Find where the given text appears and provide that cell's center as [x, y] coordinate. 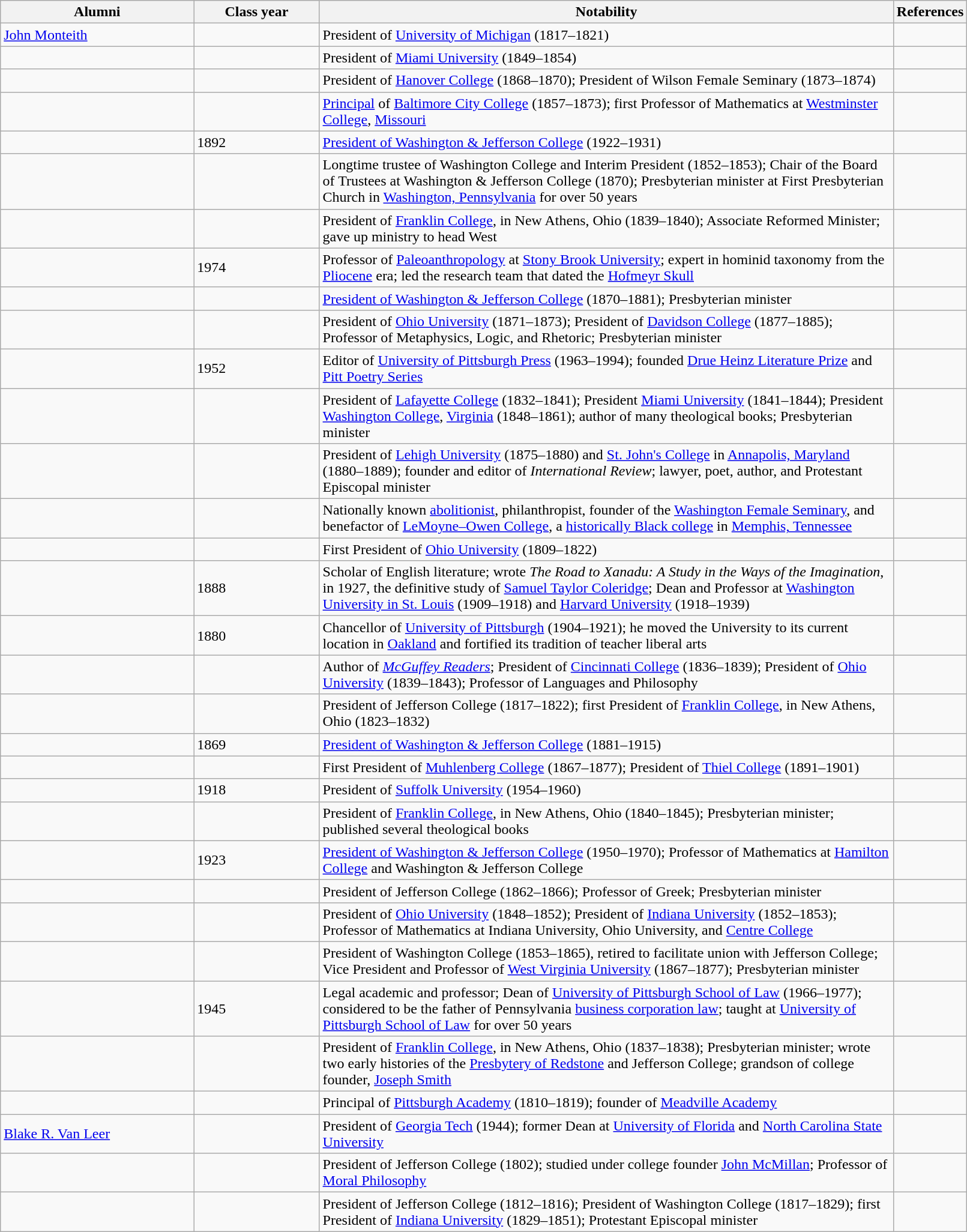
John Monteith [97, 35]
1880 [257, 635]
1918 [257, 790]
Blake R. Van Leer [97, 1134]
1888 [257, 588]
Principal of Pittsburgh Academy (1810–1819); founder of Meadville Academy [606, 1103]
President of Jefferson College (1802); studied under college founder John McMillan; Professor of Moral Philosophy [606, 1173]
First President of Muhlenberg College (1867–1877); President of Thiel College (1891–1901) [606, 767]
1923 [257, 860]
President of Hanover College (1868–1870); President of Wilson Female Seminary (1873–1874) [606, 80]
President of Miami University (1849–1854) [606, 58]
President of Washington & Jefferson College (1870–1881); Presbyterian minister [606, 298]
References [930, 12]
First President of Ohio University (1809–1822) [606, 549]
President of Franklin College, in New Athens, Ohio (1839–1840); Associate Reformed Minister; gave up ministry to head West [606, 228]
President of Georgia Tech (1944); former Dean at University of Florida and North Carolina State University [606, 1134]
President of Jefferson College (1862–1866); Professor of Greek; Presbyterian minister [606, 891]
President of Franklin College, in New Athens, Ohio (1840–1845); Presbyterian minister; published several theological books [606, 821]
1869 [257, 744]
President of Jefferson College (1817–1822); first President of Franklin College, in New Athens, Ohio (1823–1832) [606, 713]
Editor of University of Pittsburgh Press (1963–1994); founded Drue Heinz Literature Prize and Pitt Poetry Series [606, 369]
1952 [257, 369]
Principal of Baltimore City College (1857–1873); first Professor of Mathematics at Westminster College, Missouri [606, 112]
1974 [257, 268]
President of University of Michigan (1817–1821) [606, 35]
Alumni [97, 12]
President of Washington & Jefferson College (1881–1915) [606, 744]
1945 [257, 1009]
Class year [257, 12]
Notability [606, 12]
President of Washington & Jefferson College (1950–1970); Professor of Mathematics at Hamilton College and Washington & Jefferson College [606, 860]
President of Suffolk University (1954–1960) [606, 790]
President of Washington & Jefferson College (1922–1931) [606, 142]
1892 [257, 142]
